Scan for the cell matching the given text and deliver its [X, Y] coordinate at center. 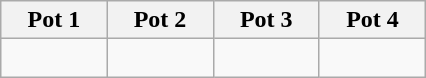
Pot 3 [266, 20]
Pot 4 [372, 20]
Pot 1 [54, 20]
Pot 2 [160, 20]
